Determine the [x, y] coordinate at the center of the cell enclosing the given text.  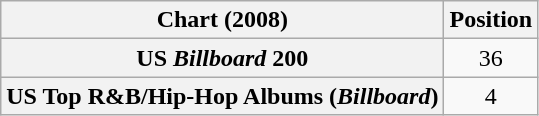
4 [491, 96]
Position [491, 20]
Chart (2008) [222, 20]
US Billboard 200 [222, 58]
US Top R&B/Hip-Hop Albums (Billboard) [222, 96]
36 [491, 58]
